Extract the (X, Y) coordinate from the center of the cell holding the provided text.  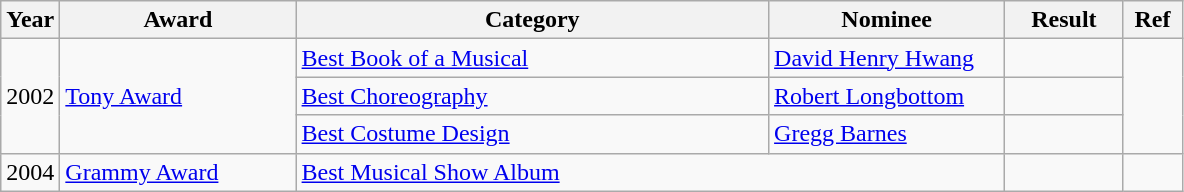
Robert Longbottom (887, 96)
Best Book of a Musical (532, 58)
David Henry Hwang (887, 58)
Award (178, 20)
Result (1064, 20)
Best Musical Show Album (650, 172)
Tony Award (178, 96)
Ref (1152, 20)
Best Costume Design (532, 134)
Grammy Award (178, 172)
2002 (30, 96)
Nominee (887, 20)
Best Choreography (532, 96)
Year (30, 20)
2004 (30, 172)
Category (532, 20)
Gregg Barnes (887, 134)
